Pinpoint the cell where the given text exists, returning its (x, y) midpoint coordinate. 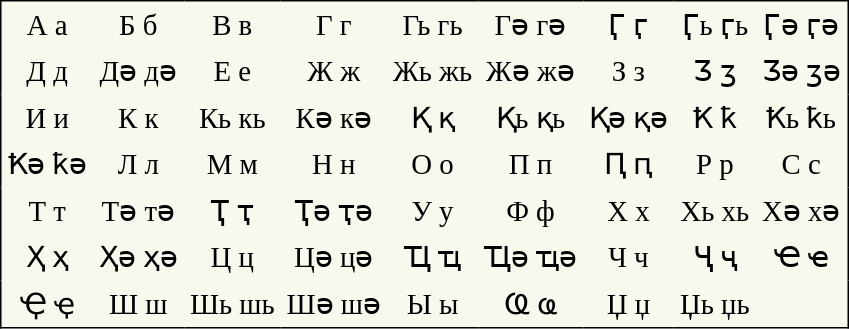
Тә тә (138, 211)
Ҭә ҭә (334, 211)
Л л (138, 164)
Ӷь ӷь (715, 24)
Г г (334, 24)
Т т (47, 211)
Ҷ ҷ (715, 257)
Р р (715, 164)
Д д (47, 71)
Қә қә (628, 117)
Жә жә (530, 71)
Ж ж (334, 71)
Кь кь (232, 117)
М м (232, 164)
Қ қ (432, 117)
Гә гә (530, 24)
Н н (334, 164)
П п (530, 164)
Ҟ ҟ (715, 117)
Ҵ ҵ (432, 257)
И и (47, 117)
О о (432, 164)
С с (802, 164)
Ҟь ҟь (802, 117)
У у (432, 211)
Х х (628, 211)
К к (138, 117)
Хь хь (715, 211)
Хә хә (802, 211)
А а (47, 24)
Ч ч (628, 257)
В в (232, 24)
Ҭ ҭ (232, 211)
Ҳә ҳә (138, 257)
Ӡ ӡ (715, 71)
З з (628, 71)
Џь џь (715, 304)
Кә кә (334, 117)
Е е (232, 71)
Ҿ ҿ (47, 304)
Ы ы (432, 304)
Ӷә ӷә (802, 24)
Ӡә ӡә (802, 71)
Ӷ ӷ (628, 24)
Ҳ ҳ (47, 257)
Ҟә ҟә (47, 164)
Ҵә ҵә (530, 257)
Ԥ ԥ (628, 164)
Ҽ ҽ (802, 257)
Гь гь (432, 24)
Б б (138, 24)
Ф ф (530, 211)
Ҩ ҩ (530, 304)
Цә цә (334, 257)
Қь қь (530, 117)
Дә дә (138, 71)
Шь шь (232, 304)
Џ џ (628, 304)
Ш ш (138, 304)
Ц ц (232, 257)
Жь жь (432, 71)
Шә шә (334, 304)
